Determine the [X, Y] coordinate at the center of the cell enclosing the given text.  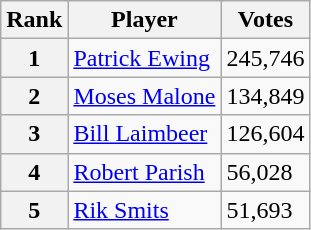
Patrick Ewing [144, 58]
Bill Laimbeer [144, 134]
Robert Parish [144, 172]
Moses Malone [144, 96]
Votes [266, 20]
1 [34, 58]
Rank [34, 20]
5 [34, 210]
245,746 [266, 58]
56,028 [266, 172]
Rik Smits [144, 210]
Player [144, 20]
4 [34, 172]
134,849 [266, 96]
2 [34, 96]
51,693 [266, 210]
126,604 [266, 134]
3 [34, 134]
